Provide the [x, y] coordinate of the cell's center where the given text is located.  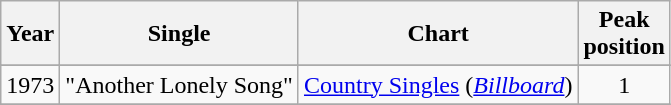
"Another Lonely Song" [180, 85]
1 [624, 85]
1973 [30, 85]
Year [30, 34]
Country Singles (Billboard) [438, 85]
Chart [438, 34]
Peakposition [624, 34]
Single [180, 34]
